For the text-containing cell, return its midpoint in [x, y] coordinate format. 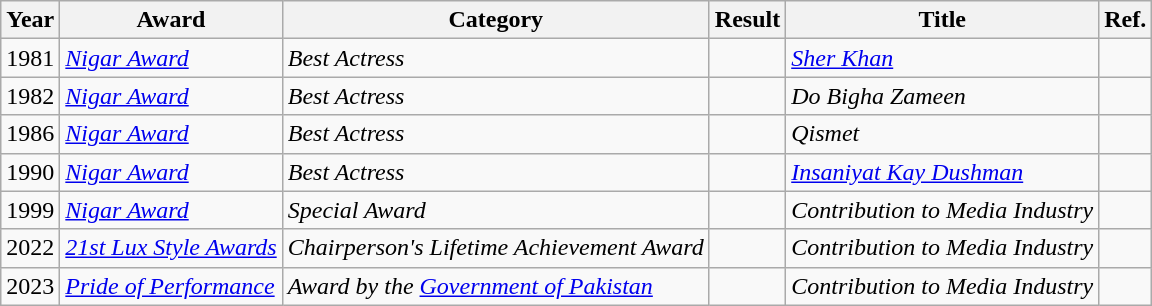
Sher Khan [942, 58]
2023 [30, 286]
1990 [30, 172]
21st Lux Style Awards [171, 248]
Award [171, 20]
Result [747, 20]
1982 [30, 96]
Title [942, 20]
Do Bigha Zameen [942, 96]
1986 [30, 134]
Award by the Government of Pakistan [496, 286]
Year [30, 20]
Qismet [942, 134]
Special Award [496, 210]
Ref. [1126, 20]
Chairperson's Lifetime Achievement Award [496, 248]
1981 [30, 58]
2022 [30, 248]
1999 [30, 210]
Pride of Performance [171, 286]
Category [496, 20]
Insaniyat Kay Dushman [942, 172]
